For the text-containing cell, return its midpoint in (x, y) coordinate format. 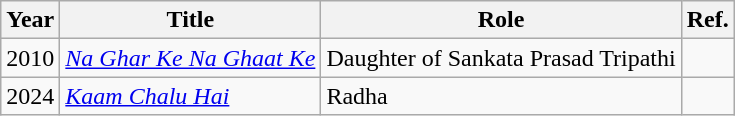
Role (501, 20)
Kaam Chalu Hai (190, 96)
Ref. (708, 20)
2024 (30, 96)
Title (190, 20)
Year (30, 20)
Na Ghar Ke Na Ghaat Ke (190, 58)
2010 (30, 58)
Radha (501, 96)
Daughter of Sankata Prasad Tripathi (501, 58)
